Determine the [x, y] coordinate at the center of the cell enclosing the given text.  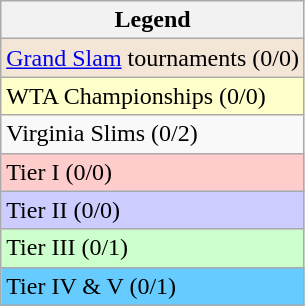
Legend [153, 20]
Tier I (0/0) [153, 172]
WTA Championships (0/0) [153, 96]
Tier II (0/0) [153, 210]
Tier III (0/1) [153, 248]
Tier IV & V (0/1) [153, 286]
Virginia Slims (0/2) [153, 134]
Grand Slam tournaments (0/0) [153, 58]
